Search for the cell housing the specified text and yield its (X, Y) center coordinate. 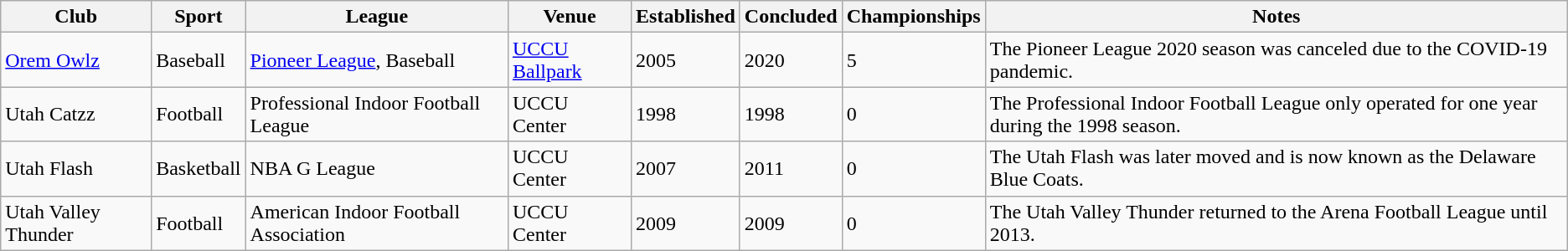
2020 (791, 60)
The Professional Indoor Football League only operated for one year during the 1998 season. (1277, 114)
Sport (199, 17)
5 (913, 60)
Utah Valley Thunder (76, 223)
Championships (913, 17)
Established (686, 17)
American Indoor Football Association (377, 223)
UCCU Ballpark (570, 60)
NBA G League (377, 169)
2011 (791, 169)
League (377, 17)
2007 (686, 169)
Baseball (199, 60)
Venue (570, 17)
Pioneer League, Baseball (377, 60)
Basketball (199, 169)
Orem Owlz (76, 60)
The Utah Flash was later moved and is now known as the Delaware Blue Coats. (1277, 169)
2005 (686, 60)
Notes (1277, 17)
Professional Indoor Football League (377, 114)
Utah Catzz (76, 114)
Club (76, 17)
The Utah Valley Thunder returned to the Arena Football League until 2013. (1277, 223)
Utah Flash (76, 169)
The Pioneer League 2020 season was canceled due to the COVID-19 pandemic. (1277, 60)
Concluded (791, 17)
